Return the (X, Y) coordinate for the center point of the cell that contains the specified text.  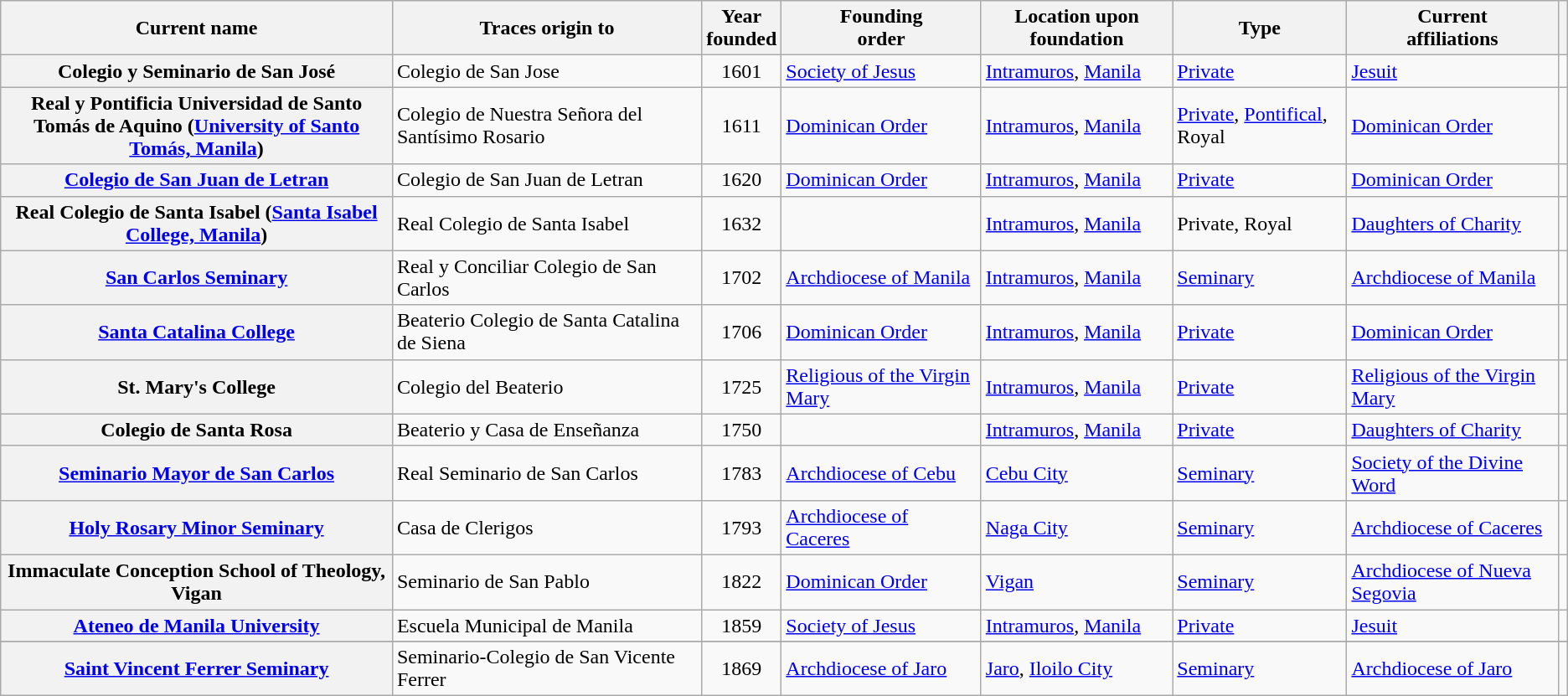
1706 (742, 332)
St. Mary's College (197, 387)
1793 (742, 528)
Currentaffiliations (1452, 28)
Traces origin to (546, 28)
Casa de Clerigos (546, 528)
1859 (742, 626)
San Carlos Seminary (197, 278)
1725 (742, 387)
Colegio de San Jose (546, 71)
Society of the Divine Word (1452, 472)
Jaro, Iloilo City (1077, 668)
Beaterio y Casa de Enseñanza (546, 430)
Real Colegio de Santa Isabel (Santa Isabel College, Manila) (197, 223)
Type (1260, 28)
Seminario de San Pablo (546, 581)
Location upon foundation (1077, 28)
Cebu City (1077, 472)
Colegio y Seminario de San José (197, 71)
Yearfounded (742, 28)
1620 (742, 180)
Naga City (1077, 528)
1702 (742, 278)
Real Seminario de San Carlos (546, 472)
Escuela Municipal de Manila (546, 626)
Seminario Mayor de San Carlos (197, 472)
Seminario-Colegio de San Vicente Ferrer (546, 668)
1869 (742, 668)
Foundingorder (881, 28)
Ateneo de Manila University (197, 626)
Holy Rosary Minor Seminary (197, 528)
Current name (197, 28)
Vigan (1077, 581)
1632 (742, 223)
Saint Vincent Ferrer Seminary (197, 668)
Private, Royal (1260, 223)
1601 (742, 71)
Real Colegio de Santa Isabel (546, 223)
Colegio del Beaterio (546, 387)
1822 (742, 581)
Real y Pontificia Universidad de Santo Tomás de Aquino (University of Santo Tomás, Manila) (197, 126)
1611 (742, 126)
Santa Catalina College (197, 332)
Colegio de Santa Rosa (197, 430)
Real y Conciliar Colegio de San Carlos (546, 278)
Private, Pontifical, Royal (1260, 126)
Archdiocese of Cebu (881, 472)
1783 (742, 472)
Immaculate Conception School of Theology, Vigan (197, 581)
Beaterio Colegio de Santa Catalina de Siena (546, 332)
Colegio de Nuestra Señora del Santísimo Rosario (546, 126)
Archdiocese of Nueva Segovia (1452, 581)
1750 (742, 430)
